Search for the cell housing the specified text and yield its (X, Y) center coordinate. 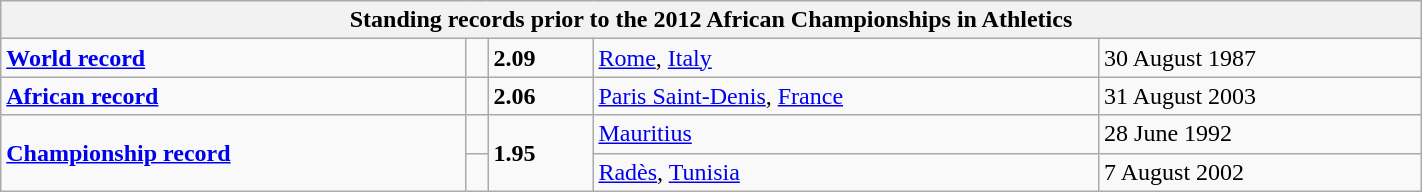
2.09 (540, 58)
Mauritius (846, 134)
Paris Saint-Denis, France (846, 96)
1.95 (540, 153)
28 June 1992 (1260, 134)
Rome, Italy (846, 58)
30 August 1987 (1260, 58)
7 August 2002 (1260, 172)
31 August 2003 (1260, 96)
Championship record (234, 153)
Radès, Tunisia (846, 172)
Standing records prior to the 2012 African Championships in Athletics (711, 20)
African record (234, 96)
2.06 (540, 96)
World record (234, 58)
